Capture the cell that displays the provided text and extract its [x, y] central coordinate. 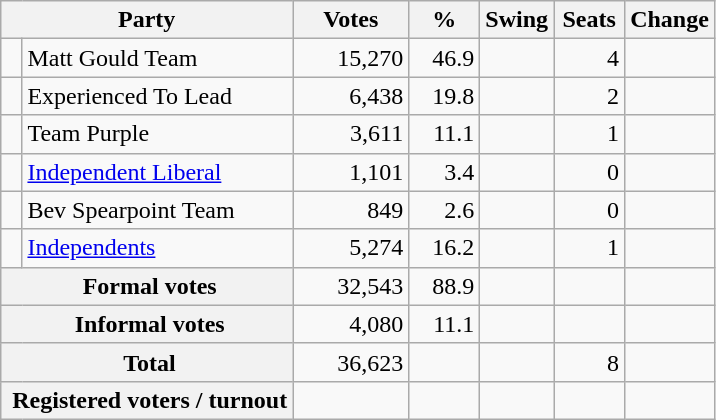
Change [670, 20]
Votes [351, 20]
4,080 [351, 324]
Total [147, 362]
3,611 [351, 134]
Formal votes [147, 286]
88.9 [444, 286]
Registered voters / turnout [147, 400]
Seats [590, 20]
Informal votes [147, 324]
Party [147, 20]
6,438 [351, 96]
2.6 [444, 210]
16.2 [444, 248]
8 [590, 362]
% [444, 20]
19.8 [444, 96]
Bev Spearpoint Team [158, 210]
4 [590, 58]
Independents [158, 248]
32,543 [351, 286]
36,623 [351, 362]
Experienced To Lead [158, 96]
46.9 [444, 58]
Matt Gould Team [158, 58]
849 [351, 210]
15,270 [351, 58]
2 [590, 96]
Swing [517, 20]
1,101 [351, 172]
Independent Liberal [158, 172]
3.4 [444, 172]
Team Purple [158, 134]
5,274 [351, 248]
